Locate the cell with the specified text and output its (x, y) center coordinate. 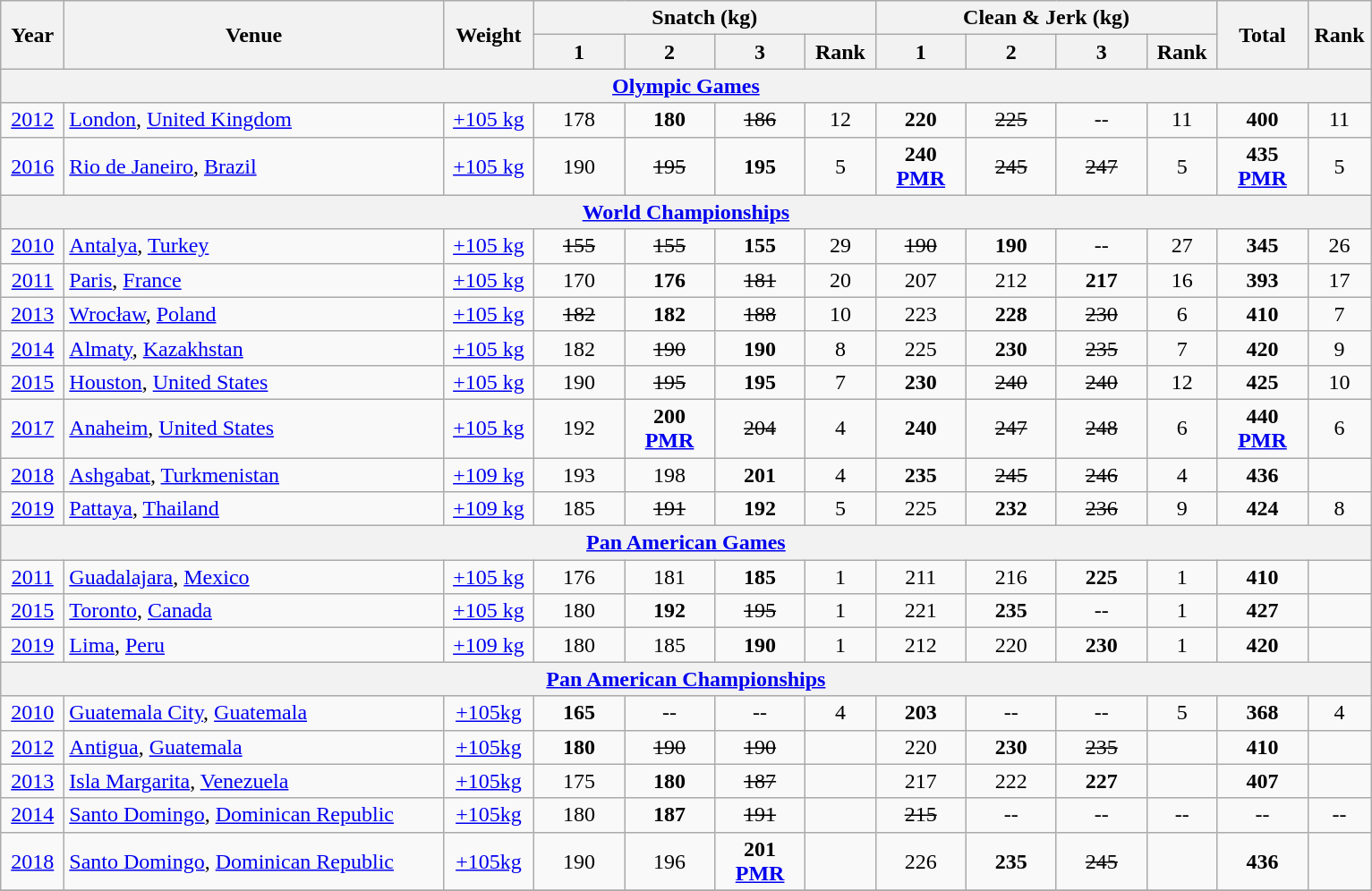
240 PMR (920, 166)
Pan American Games (686, 543)
Olympic Games (686, 86)
427 (1262, 611)
200 PMR (669, 428)
17 (1339, 280)
201 PMR (761, 861)
26 (1339, 246)
165 (578, 713)
204 (761, 428)
345 (1262, 246)
Year (32, 35)
223 (920, 314)
Pan American Championships (686, 679)
207 (920, 280)
196 (669, 861)
29 (841, 246)
175 (578, 781)
193 (578, 475)
424 (1262, 509)
Snatch (kg) (704, 18)
440 PMR (1262, 428)
Anaheim, United States (254, 428)
186 (761, 120)
227 (1101, 781)
170 (578, 280)
201 (761, 475)
222 (1011, 781)
Houston, United States (254, 382)
World Championships (686, 212)
246 (1101, 475)
228 (1011, 314)
203 (920, 713)
Antigua, Guatemala (254, 747)
400 (1262, 120)
Guatemala City, Guatemala (254, 713)
248 (1101, 428)
368 (1262, 713)
Pattaya, Thailand (254, 509)
Venue (254, 35)
198 (669, 475)
188 (761, 314)
Paris, France (254, 280)
27 (1181, 246)
20 (841, 280)
Almaty, Kazakhstan (254, 348)
Toronto, Canada (254, 611)
435 PMR (1262, 166)
2016 (32, 166)
Weight (489, 35)
Guadalajara, Mexico (254, 577)
Antalya, Turkey (254, 246)
Wrocław, Poland (254, 314)
393 (1262, 280)
Total (1262, 35)
216 (1011, 577)
215 (920, 815)
Clean & Jerk (kg) (1046, 18)
236 (1101, 509)
211 (920, 577)
London, United Kingdom (254, 120)
221 (920, 611)
Isla Margarita, Venezuela (254, 781)
226 (920, 861)
2017 (32, 428)
425 (1262, 382)
232 (1011, 509)
Rio de Janeiro, Brazil (254, 166)
16 (1181, 280)
Ashgabat, Turkmenistan (254, 475)
Lima, Peru (254, 645)
178 (578, 120)
407 (1262, 781)
